For the text-containing cell, return its midpoint in [X, Y] coordinate format. 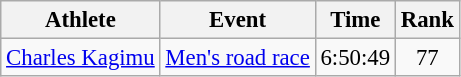
Rank [427, 20]
Charles Kagimu [80, 58]
Time [355, 20]
Athlete [80, 20]
Men's road race [238, 58]
6:50:49 [355, 58]
Event [238, 20]
77 [427, 58]
